Pinpoint the cell where the given text exists, returning its [x, y] midpoint coordinate. 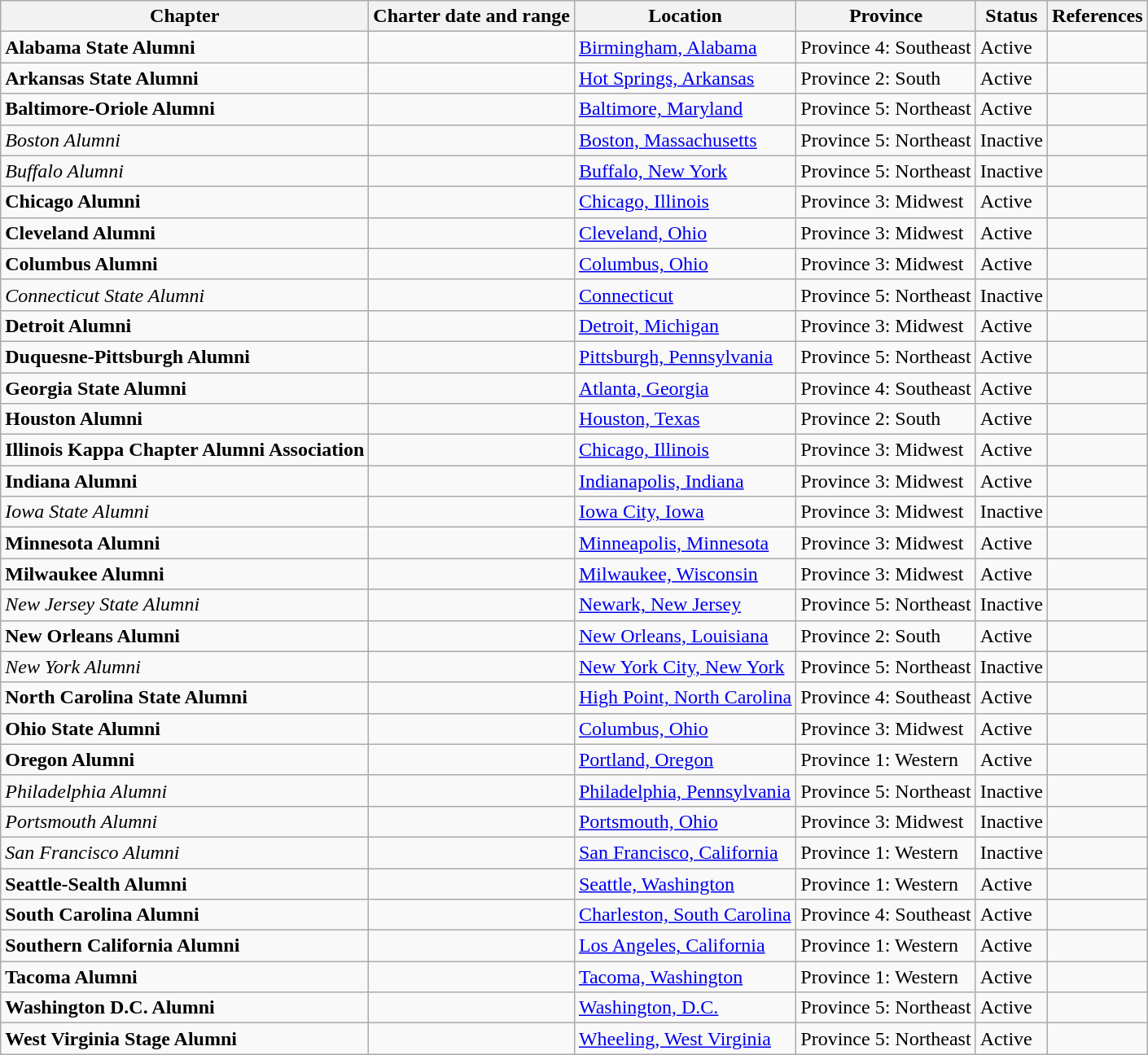
San Francisco, California [685, 852]
New Orleans Alumni [185, 636]
San Francisco Alumni [185, 852]
Indianapolis, Indiana [685, 481]
Birmingham, Alabama [685, 47]
Milwaukee, Wisconsin [685, 574]
Location [685, 16]
Seattle-Sealth Alumni [185, 883]
Illinois Kappa Chapter Alumni Association [185, 450]
Chicago Alumni [185, 202]
Charleston, South Carolina [685, 915]
Ohio State Alumni [185, 729]
New Jersey State Alumni [185, 605]
Iowa City, Iowa [685, 512]
New York City, New York [685, 667]
Buffalo, New York [685, 171]
Connecticut [685, 295]
Pittsburgh, Pennsylvania [685, 357]
Indiana Alumni [185, 481]
Status [1011, 16]
Georgia State Alumni [185, 388]
High Point, North Carolina [685, 698]
Columbus Alumni [185, 264]
Tacoma, Washington [685, 977]
North Carolina State Alumni [185, 698]
Portsmouth Alumni [185, 821]
Oregon Alumni [185, 760]
West Virginia Stage Alumni [185, 1039]
New York Alumni [185, 667]
Boston Alumni [185, 140]
Tacoma Alumni [185, 977]
Milwaukee Alumni [185, 574]
Wheeling, West Virginia [685, 1039]
Cleveland, Ohio [685, 233]
Detroit Alumni [185, 326]
Iowa State Alumni [185, 512]
Baltimore-Oriole Alumni [185, 109]
Cleveland Alumni [185, 233]
Southern California Alumni [185, 946]
Charter date and range [472, 16]
Washington, D.C. [685, 1008]
Philadelphia Alumni [185, 790]
Newark, New Jersey [685, 605]
Portsmouth, Ohio [685, 821]
Hot Springs, Arkansas [685, 78]
References [1098, 16]
Washington D.C. Alumni [185, 1008]
South Carolina Alumni [185, 915]
Minnesota Alumni [185, 543]
New Orleans, Louisiana [685, 636]
Duquesne-Pittsburgh Alumni [185, 357]
Arkansas State Alumni [185, 78]
Atlanta, Georgia [685, 388]
Houston Alumni [185, 419]
Province [886, 16]
Philadelphia, Pennsylvania [685, 790]
Houston, Texas [685, 419]
Alabama State Alumni [185, 47]
Los Angeles, California [685, 946]
Detroit, Michigan [685, 326]
Connecticut State Alumni [185, 295]
Portland, Oregon [685, 760]
Buffalo Alumni [185, 171]
Chapter [185, 16]
Boston, Massachusetts [685, 140]
Seattle, Washington [685, 883]
Minneapolis, Minnesota [685, 543]
Baltimore, Maryland [685, 109]
